Search for the cell housing the specified text and yield its (x, y) center coordinate. 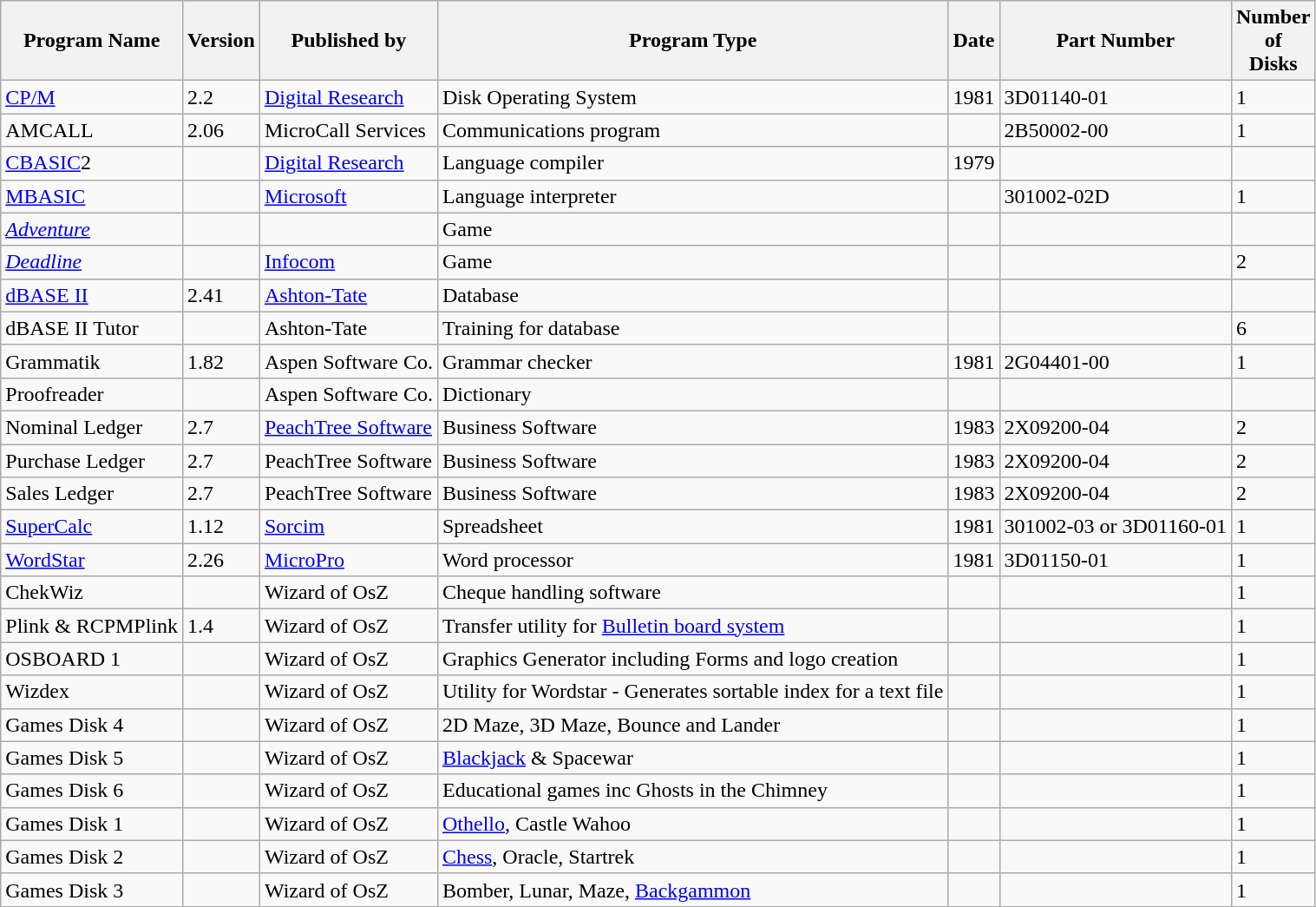
Educational games inc Ghosts in the Chimney (692, 791)
Games Disk 4 (92, 725)
ChekWiz (92, 593)
2B50002-00 (1116, 130)
Infocom (349, 262)
Proofreader (92, 394)
301002-02D (1116, 196)
Bomber, Lunar, Maze, Backgammon (692, 890)
Language interpreter (692, 196)
Chess, Oracle, Startrek (692, 857)
MicroPro (349, 560)
Sales Ledger (92, 494)
Grammatik (92, 361)
Communications program (692, 130)
Othello, Castle Wahoo (692, 824)
Games Disk 1 (92, 824)
Nominal Ledger (92, 427)
Word processor (692, 560)
Number of Disks (1273, 41)
Games Disk 6 (92, 791)
1.12 (222, 527)
Graphics Generator including Forms and logo creation (692, 659)
Plink & RCPMPlink (92, 626)
Deadline (92, 262)
Sorcim (349, 527)
Disk Operating System (692, 97)
Dictionary (692, 394)
CBASIC2 (92, 163)
1.82 (222, 361)
Spreadsheet (692, 527)
Database (692, 295)
SuperCalc (92, 527)
Program Type (692, 41)
AMCALL (92, 130)
1979 (973, 163)
dBASE II Tutor (92, 328)
6 (1273, 328)
Training for database (692, 328)
Cheque handling software (692, 593)
Version (222, 41)
2D Maze, 3D Maze, Bounce and Lander (692, 725)
1.4 (222, 626)
Blackjack & Spacewar (692, 758)
Games Disk 3 (92, 890)
WordStar (92, 560)
dBASE II (92, 295)
Program Name (92, 41)
2G04401-00 (1116, 361)
MicroCall Services (349, 130)
3D01140-01 (1116, 97)
Published by (349, 41)
Part Number (1116, 41)
Grammar checker (692, 361)
Wizdex (92, 692)
Adventure (92, 229)
Date (973, 41)
2.2 (222, 97)
2.06 (222, 130)
301002-03 or 3D01160-01 (1116, 527)
Utility for Wordstar - Generates sortable index for a text file (692, 692)
2.41 (222, 295)
MBASIC (92, 196)
Transfer utility for Bulletin board system (692, 626)
Games Disk 5 (92, 758)
3D01150-01 (1116, 560)
2.26 (222, 560)
Purchase Ledger (92, 461)
CP/M (92, 97)
Language compiler (692, 163)
Games Disk 2 (92, 857)
OSBOARD 1 (92, 659)
Microsoft (349, 196)
